Output the [X, Y] coordinate of the center of the cell containing the given text.  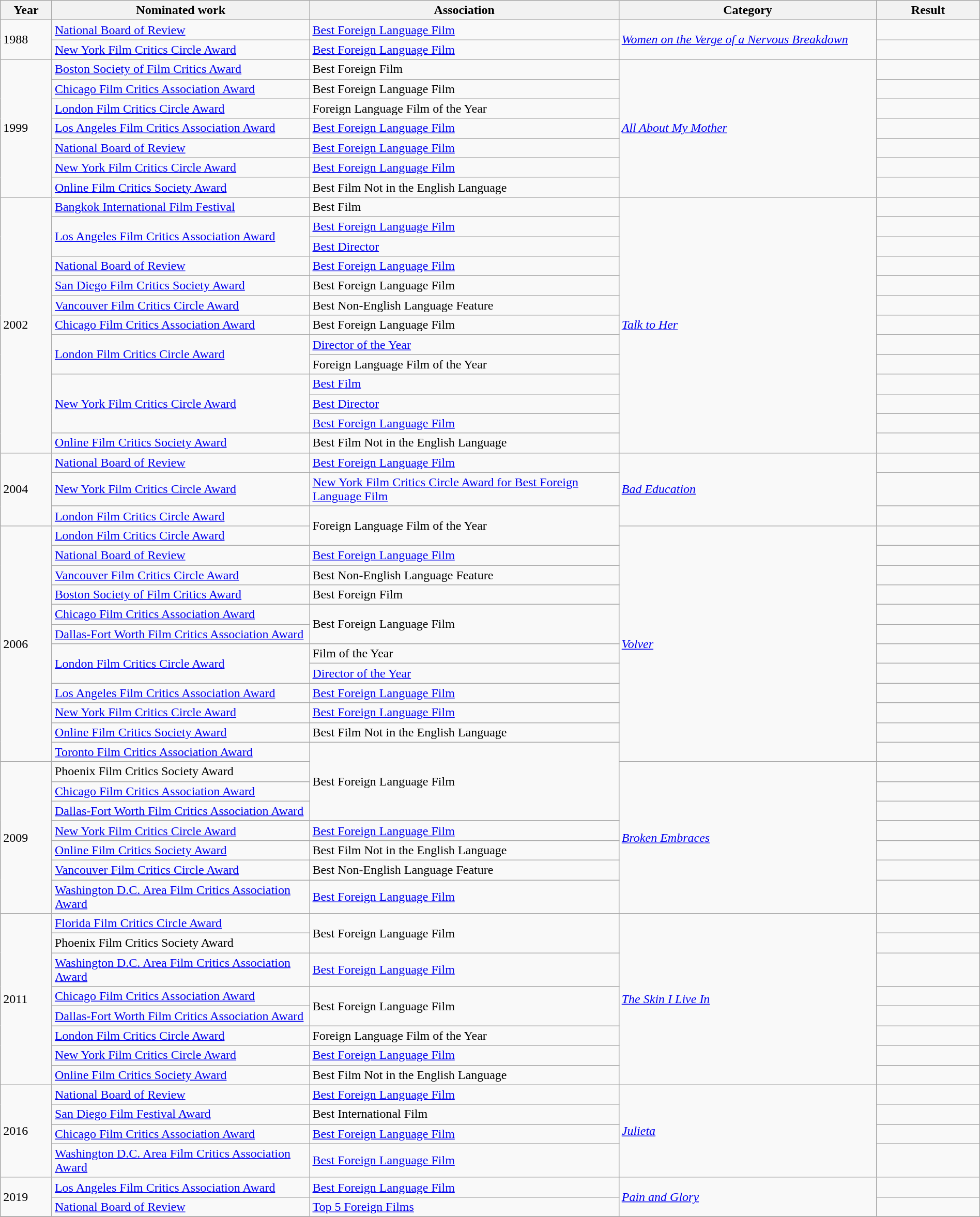
1988 [26, 40]
Nominated work [181, 10]
Bad Education [747, 489]
Film of the Year [464, 654]
Result [928, 10]
Florida Film Critics Circle Award [181, 923]
2016 [26, 1131]
2019 [26, 1197]
Talk to Her [747, 325]
Women on the Verge of a Nervous Breakdown [747, 40]
Year [26, 10]
The Skin I Live In [747, 999]
Volver [747, 644]
1999 [26, 128]
2009 [26, 837]
Toronto Film Critics Association Award [181, 752]
Association [464, 10]
2011 [26, 999]
All About My Mother [747, 128]
Top 5 Foreign Films [464, 1207]
Best International Film [464, 1114]
New York Film Critics Circle Award for Best Foreign Language Film [464, 489]
2006 [26, 644]
Julieta [747, 1131]
2004 [26, 489]
San Diego Film Festival Award [181, 1114]
Pain and Glory [747, 1197]
San Diego Film Critics Society Award [181, 286]
2002 [26, 325]
Bangkok International Film Festival [181, 207]
Broken Embraces [747, 837]
Category [747, 10]
